Extract the [x, y] coordinate from the center of the cell holding the provided text.  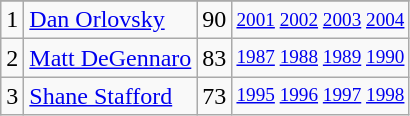
3 [12, 96]
1 [12, 20]
90 [214, 20]
73 [214, 96]
1987 1988 1989 1990 [320, 58]
2 [12, 58]
1995 1996 1997 1998 [320, 96]
2001 2002 2003 2004 [320, 20]
Dan Orlovsky [110, 20]
83 [214, 58]
Shane Stafford [110, 96]
Matt DeGennaro [110, 58]
